Pinpoint the cell where the given text exists, returning its [x, y] midpoint coordinate. 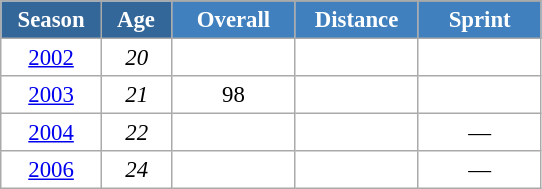
2004 [52, 133]
2006 [52, 170]
21 [136, 95]
Sprint [480, 20]
22 [136, 133]
Distance [356, 20]
24 [136, 170]
2003 [52, 95]
2002 [52, 58]
Overall [234, 20]
Season [52, 20]
Age [136, 20]
98 [234, 95]
20 [136, 58]
